Extract the (x, y) coordinate from the center of the cell holding the provided text.  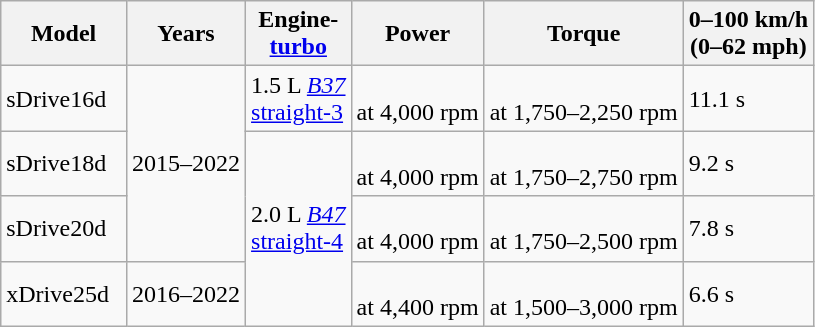
sDrive18d (64, 164)
at 1,750–2,500 rpm (584, 228)
6.6 s (748, 294)
2015–2022 (186, 164)
Engine- turbo (299, 34)
2016–2022 (186, 294)
sDrive16d (64, 98)
1.5 L B37 straight-3 (299, 98)
2.0 L B47 straight-4 (299, 228)
Model (64, 34)
Torque (584, 34)
sDrive20d (64, 228)
xDrive25d (64, 294)
Power (418, 34)
Years (186, 34)
at 4,400 rpm (418, 294)
at 1,750–2,250 rpm (584, 98)
11.1 s (748, 98)
at 1,750–2,750 rpm (584, 164)
7.8 s (748, 228)
at 1,500–3,000 rpm (584, 294)
0–100 km/h (0–62 mph) (748, 34)
9.2 s (748, 164)
